Return the (X, Y) coordinate for the center point of the cell that contains the specified text.  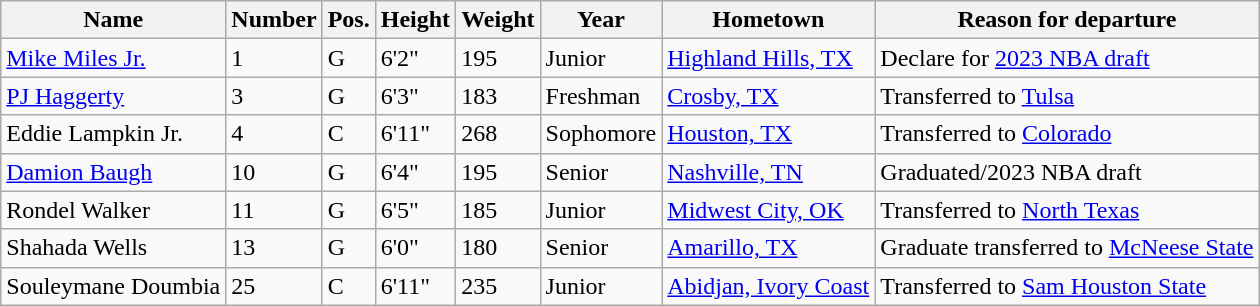
4 (274, 134)
Shahada Wells (114, 248)
PJ Haggerty (114, 96)
Weight (498, 20)
6'3" (415, 96)
Graduated/2023 NBA draft (1067, 172)
10 (274, 172)
6'4" (415, 172)
Number (274, 20)
Transferred to Colorado (1067, 134)
Declare for 2023 NBA draft (1067, 58)
Name (114, 20)
Reason for departure (1067, 20)
Crosby, TX (768, 96)
3 (274, 96)
Rondel Walker (114, 210)
180 (498, 248)
Mike Miles Jr. (114, 58)
6'0" (415, 248)
6'5" (415, 210)
Transferred to North Texas (1067, 210)
Transferred to Tulsa (1067, 96)
Hometown (768, 20)
1 (274, 58)
Abidjan, Ivory Coast (768, 286)
268 (498, 134)
Souleymane Doumbia (114, 286)
Nashville, TN (768, 172)
Height (415, 20)
Midwest City, OK (768, 210)
185 (498, 210)
Damion Baugh (114, 172)
Transferred to Sam Houston State (1067, 286)
Sophomore (601, 134)
Houston, TX (768, 134)
Year (601, 20)
Graduate transferred to McNeese State (1067, 248)
Pos. (348, 20)
Amarillo, TX (768, 248)
235 (498, 286)
25 (274, 286)
183 (498, 96)
Eddie Lampkin Jr. (114, 134)
13 (274, 248)
Highland Hills, TX (768, 58)
Freshman (601, 96)
11 (274, 210)
6'2" (415, 58)
